Extract the (x, y) coordinate from the center of the cell holding the provided text.  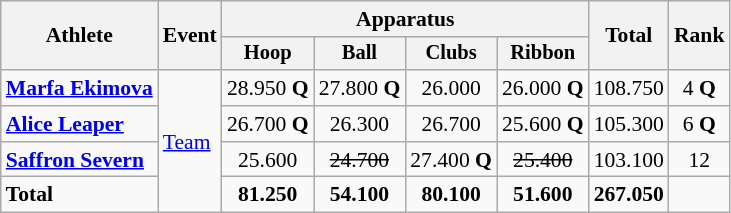
26.700 Q (268, 124)
26.300 (360, 124)
Marfa Ekimova (80, 88)
12 (700, 160)
27.400 Q (451, 160)
26.000 (451, 88)
4 Q (700, 88)
Clubs (451, 54)
103.100 (629, 160)
25.600 Q (543, 124)
Hoop (268, 54)
6 Q (700, 124)
Alice Leaper (80, 124)
24.700 (360, 160)
Ribbon (543, 54)
Athlete (80, 36)
25.400 (543, 160)
54.100 (360, 195)
108.750 (629, 88)
Team (190, 141)
Apparatus (406, 19)
26.000 Q (543, 88)
51.600 (543, 195)
27.800 Q (360, 88)
26.700 (451, 124)
267.050 (629, 195)
81.250 (268, 195)
Ball (360, 54)
Event (190, 36)
28.950 Q (268, 88)
105.300 (629, 124)
Rank (700, 36)
25.600 (268, 160)
80.100 (451, 195)
Saffron Severn (80, 160)
